Search for the cell housing the specified text and yield its (X, Y) center coordinate. 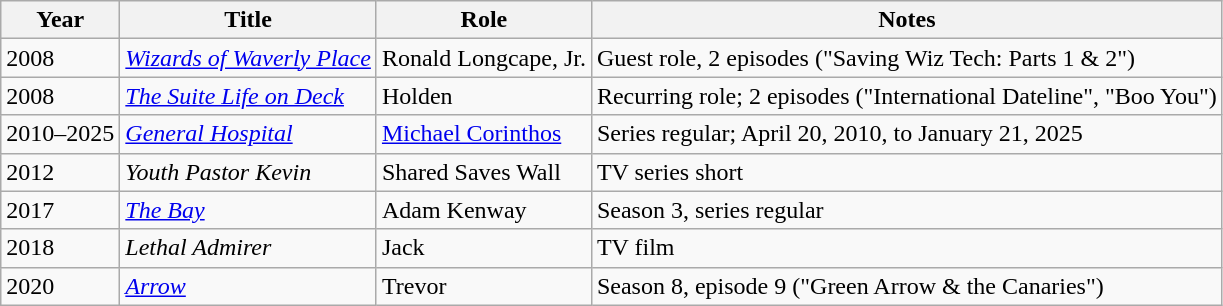
Series regular; April 20, 2010, to January 21, 2025 (906, 134)
Recurring role; 2 episodes ("International Dateline", "Boo You") (906, 96)
General Hospital (248, 134)
The Bay (248, 210)
Guest role, 2 episodes ("Saving Wiz Tech: Parts 1 & 2") (906, 58)
Year (60, 20)
Adam Kenway (484, 210)
Holden (484, 96)
TV film (906, 248)
Title (248, 20)
Wizards of Waverly Place (248, 58)
Ronald Longcape, Jr. (484, 58)
Shared Saves Wall (484, 172)
2017 (60, 210)
2010–2025 (60, 134)
2012 (60, 172)
Role (484, 20)
Season 8, episode 9 ("Green Arrow & the Canaries") (906, 286)
Season 3, series regular (906, 210)
TV series short (906, 172)
Arrow (248, 286)
Notes (906, 20)
The Suite Life on Deck (248, 96)
Lethal Admirer (248, 248)
2020 (60, 286)
2018 (60, 248)
Trevor (484, 286)
Michael Corinthos (484, 134)
Youth Pastor Kevin (248, 172)
Jack (484, 248)
